Pinpoint the cell where the given text exists, returning its (x, y) midpoint coordinate. 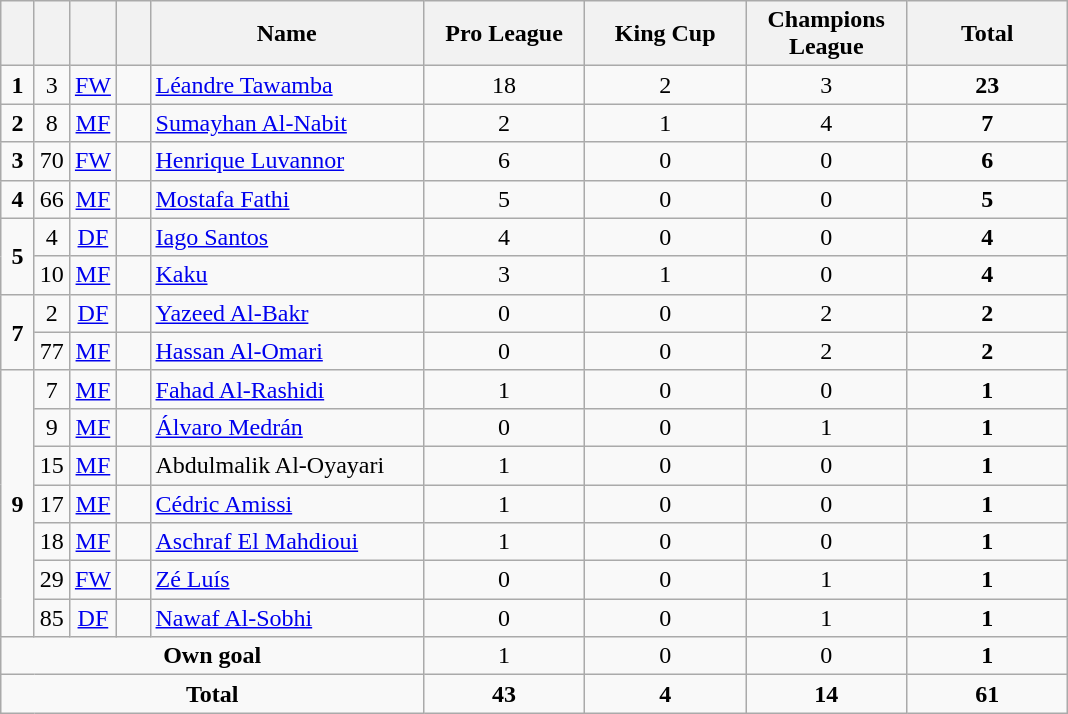
Hassan Al-Omari (287, 351)
Abdulmalik Al-Oyayari (287, 465)
15 (52, 465)
Sumayhan Al-Nabit (287, 123)
17 (52, 503)
8 (52, 123)
Iago Santos (287, 237)
23 (988, 85)
14 (826, 694)
Champions League (826, 34)
10 (52, 275)
85 (52, 618)
29 (52, 580)
Aschraf El Mahdioui (287, 542)
Fahad Al-Rashidi (287, 389)
Álvaro Medrán (287, 427)
66 (52, 199)
Name (287, 34)
Zé Luís (287, 580)
Own goal (212, 656)
Cédric Amissi (287, 503)
Pro League (504, 34)
77 (52, 351)
Léandre Tawamba (287, 85)
King Cup (666, 34)
70 (52, 161)
Yazeed Al-Bakr (287, 313)
Kaku (287, 275)
43 (504, 694)
Henrique Luvannor (287, 161)
Nawaf Al-Sobhi (287, 618)
Mostafa Fathi (287, 199)
61 (988, 694)
